Extract the (x, y) coordinate from the center of the cell holding the provided text.  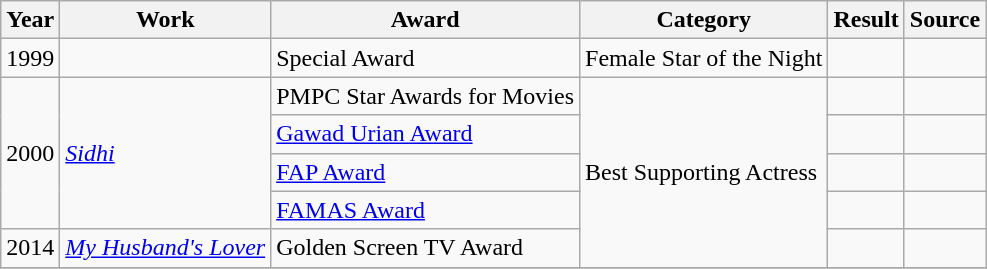
Award (426, 20)
Result (866, 20)
My Husband's Lover (166, 248)
Category (704, 20)
Female Star of the Night (704, 58)
FAMAS Award (426, 210)
PMPC Star Awards for Movies (426, 96)
Work (166, 20)
Source (944, 20)
Year (30, 20)
Special Award (426, 58)
Gawad Urian Award (426, 134)
1999 (30, 58)
FAP Award (426, 172)
2014 (30, 248)
Sidhi (166, 153)
Golden Screen TV Award (426, 248)
2000 (30, 153)
Best Supporting Actress (704, 172)
